Identify which cell holds the provided text, then report its (X, Y) central coordinate. 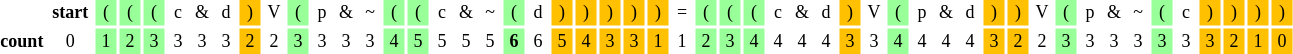
= (682, 13)
start (70, 13)
